Return the [x, y] coordinate for the center point of the cell that contains the specified text.  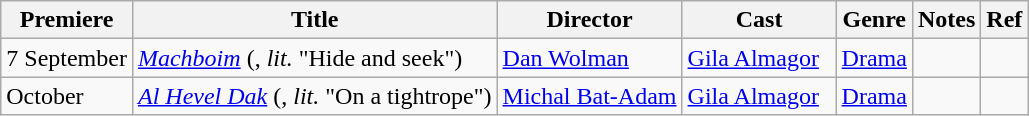
Dan Wolman [590, 58]
Al Hevel Dak (, lit. "On a tightrope") [314, 96]
October [67, 96]
Ref [1004, 20]
Genre [874, 20]
Machboim (, lit. "Hide and seek") [314, 58]
7 September [67, 58]
Premiere [67, 20]
Notes [946, 20]
Cast [759, 20]
Title [314, 20]
Michal Bat-Adam [590, 96]
Director [590, 20]
